Locate the cell with the specified text and output its [X, Y] center coordinate. 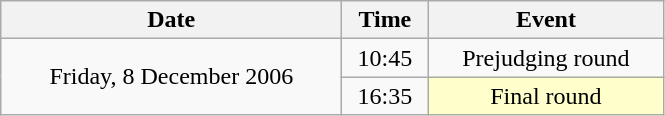
Event [546, 20]
Friday, 8 December 2006 [172, 77]
16:35 [385, 96]
Time [385, 20]
10:45 [385, 58]
Final round [546, 96]
Prejudging round [546, 58]
Date [172, 20]
